Return (X, Y) of the center of cell containing provided text 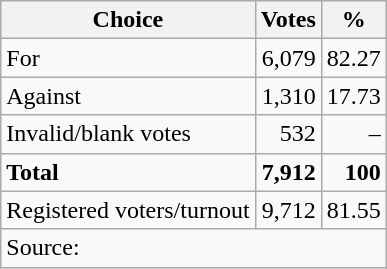
81.55 (354, 210)
For (128, 58)
Votes (288, 20)
Source: (194, 248)
– (354, 134)
82.27 (354, 58)
532 (288, 134)
Invalid/blank votes (128, 134)
Choice (128, 20)
Against (128, 96)
6,079 (288, 58)
1,310 (288, 96)
% (354, 20)
100 (354, 172)
Total (128, 172)
9,712 (288, 210)
17.73 (354, 96)
Registered voters/turnout (128, 210)
7,912 (288, 172)
